Output the [x, y] coordinate of the center of the cell containing the given text.  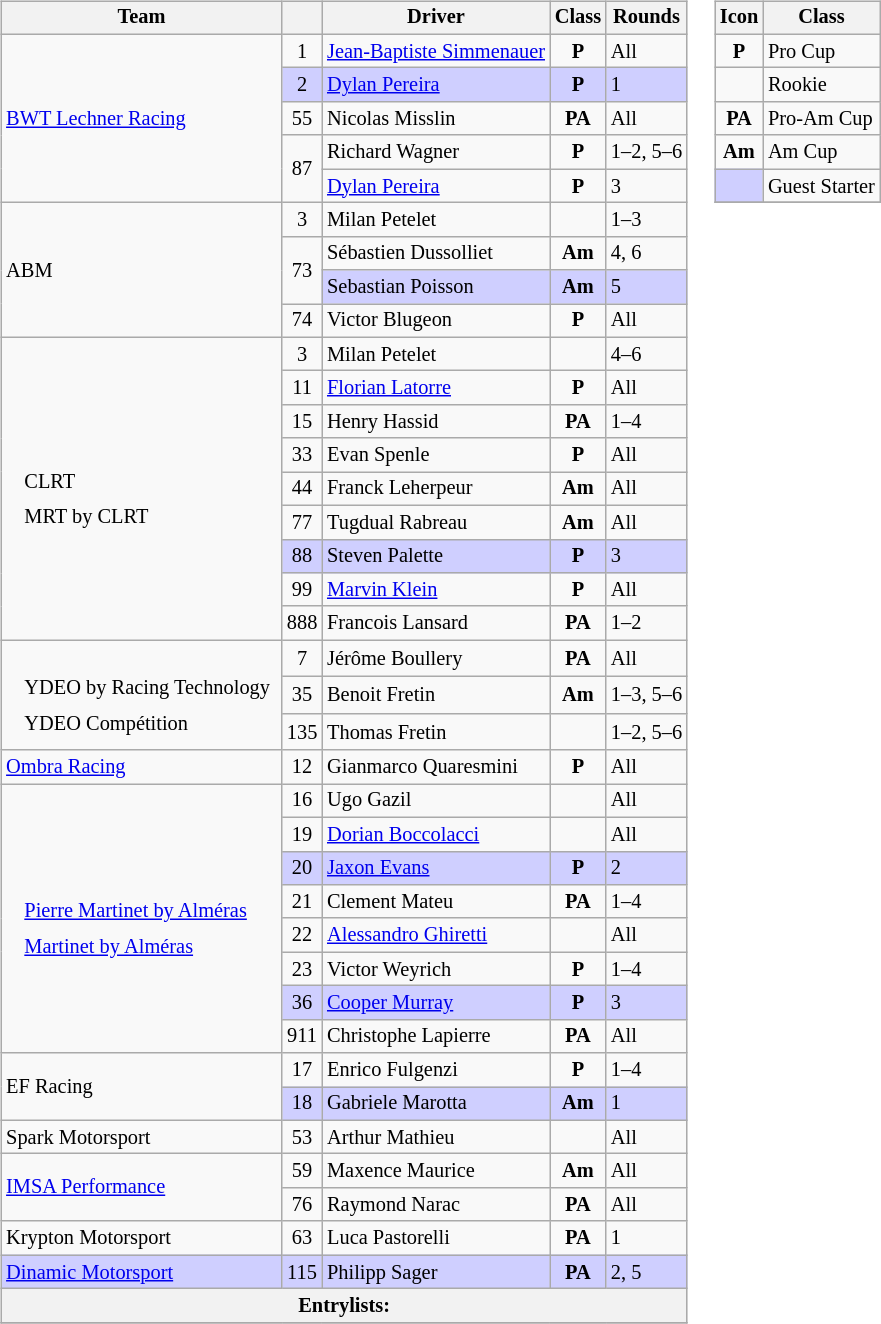
Victor Blugeon [436, 321]
12 [302, 767]
115 [302, 1272]
ABM [142, 270]
Pierre Martinet by Alméras Martinet by Alméras [142, 918]
59 [302, 1171]
Francois Lansard [436, 623]
63 [302, 1238]
87 [302, 168]
Maxence Maurice [436, 1171]
888 [302, 623]
Cooper Murray [436, 1003]
Rounds [646, 18]
CLRT [86, 482]
Florian Latorre [436, 388]
53 [302, 1137]
Christophe Lapierre [436, 1036]
Henry Hassid [436, 422]
Jean-Baptiste Simmenauer [436, 51]
36 [302, 1003]
Rookie [822, 85]
Jérôme Boullery [436, 658]
Benoit Fretin [436, 696]
Nicolas Misslin [436, 119]
35 [302, 696]
88 [302, 556]
Arthur Mathieu [436, 1137]
YDEO by Racing Technology [147, 688]
Krypton Motorsport [142, 1238]
17 [302, 1070]
Icon [739, 18]
76 [302, 1205]
22 [302, 935]
23 [302, 969]
Spark Motorsport [142, 1137]
Pro Cup [822, 51]
Gianmarco Quaresmini [436, 767]
MRT by CLRT [86, 517]
Sebastian Poisson [436, 287]
YDEO by Racing Technology YDEO Compétition [142, 695]
Ombra Racing [142, 767]
Team [142, 18]
19 [302, 834]
Ugo Gazil [436, 801]
Am Cup [822, 152]
Philipp Sager [436, 1272]
911 [302, 1036]
Dorian Boccolacci [436, 834]
Thomas Fretin [436, 732]
BWT Lechner Racing [142, 118]
15 [302, 422]
Pro-Am Cup [822, 119]
5 [646, 287]
Pierre Martinet by Alméras [136, 911]
Driver [436, 18]
4, 6 [646, 253]
18 [302, 1104]
YDEO Compétition [147, 723]
Victor Weyrich [436, 969]
Luca Pastorelli [436, 1238]
99 [302, 590]
Sébastien Dussolliet [436, 253]
Gabriele Marotta [436, 1104]
44 [302, 489]
Tugdual Rabreau [436, 522]
Alessandro Ghiretti [436, 935]
Enrico Fulgenzi [436, 1070]
21 [302, 902]
1–3, 5–6 [646, 696]
4–6 [646, 354]
Steven Palette [436, 556]
77 [302, 522]
2, 5 [646, 1272]
74 [302, 321]
Evan Spenle [436, 455]
Franck Leherpeur [436, 489]
11 [302, 388]
33 [302, 455]
73 [302, 270]
Marvin Klein [436, 590]
1–2 [646, 623]
Entrylists: [344, 1306]
135 [302, 732]
Raymond Narac [436, 1205]
16 [302, 801]
Martinet by Alméras [136, 946]
7 [302, 658]
IMSA Performance [142, 1188]
20 [302, 868]
EF Racing [142, 1086]
Jaxon Evans [436, 868]
1–3 [646, 220]
CLRT MRT by CLRT [142, 488]
Dinamic Motorsport [142, 1272]
Clement Mateu [436, 902]
55 [302, 119]
Guest Starter [822, 186]
Richard Wagner [436, 152]
